Locate the cell with the specified text and output its (x, y) center coordinate. 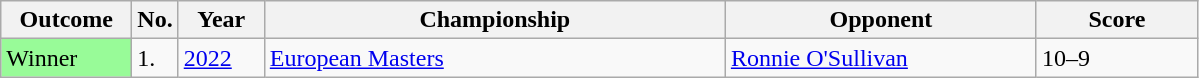
Opponent (880, 20)
2022 (221, 58)
1. (155, 58)
10–9 (1116, 58)
Year (221, 20)
European Masters (494, 58)
Winner (66, 58)
Score (1116, 20)
Outcome (66, 20)
No. (155, 20)
Ronnie O'Sullivan (880, 58)
Championship (494, 20)
